Return the [x, y] coordinate for the center point of the cell that contains the specified text.  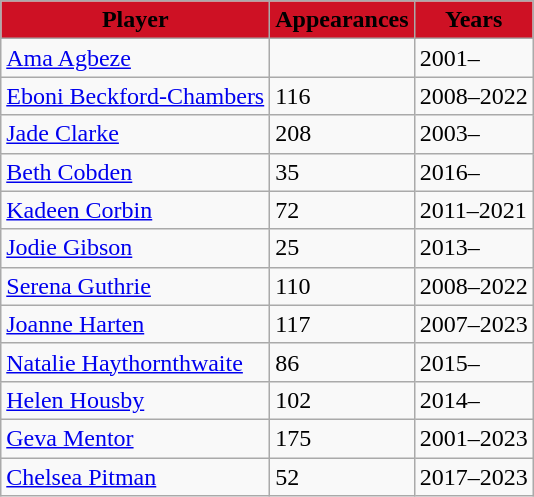
2003– [474, 134]
102 [342, 400]
Natalie Haythornthwaite [136, 362]
Ama Agbeze [136, 58]
2014– [474, 400]
2011–2021 [474, 210]
116 [342, 96]
Jodie Gibson [136, 248]
Appearances [342, 20]
52 [342, 477]
2015– [474, 362]
2016– [474, 172]
2013– [474, 248]
Joanne Harten [136, 324]
Jade Clarke [136, 134]
175 [342, 438]
Beth Cobden [136, 172]
25 [342, 248]
35 [342, 172]
Player [136, 20]
Years [474, 20]
2001–2023 [474, 438]
110 [342, 286]
2017–2023 [474, 477]
2007–2023 [474, 324]
Serena Guthrie [136, 286]
117 [342, 324]
Helen Housby [136, 400]
Chelsea Pitman [136, 477]
208 [342, 134]
2001– [474, 58]
72 [342, 210]
Eboni Beckford-Chambers [136, 96]
86 [342, 362]
Kadeen Corbin [136, 210]
Geva Mentor [136, 438]
